Output the [x, y] coordinate of the center of the cell containing the given text.  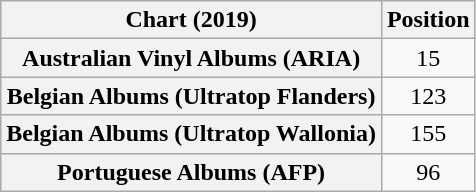
123 [428, 96]
155 [428, 134]
Position [428, 20]
96 [428, 172]
Portuguese Albums (AFP) [192, 172]
15 [428, 58]
Australian Vinyl Albums (ARIA) [192, 58]
Belgian Albums (Ultratop Flanders) [192, 96]
Belgian Albums (Ultratop Wallonia) [192, 134]
Chart (2019) [192, 20]
